Determine the [x, y] coordinate at the center of the cell enclosing the given text.  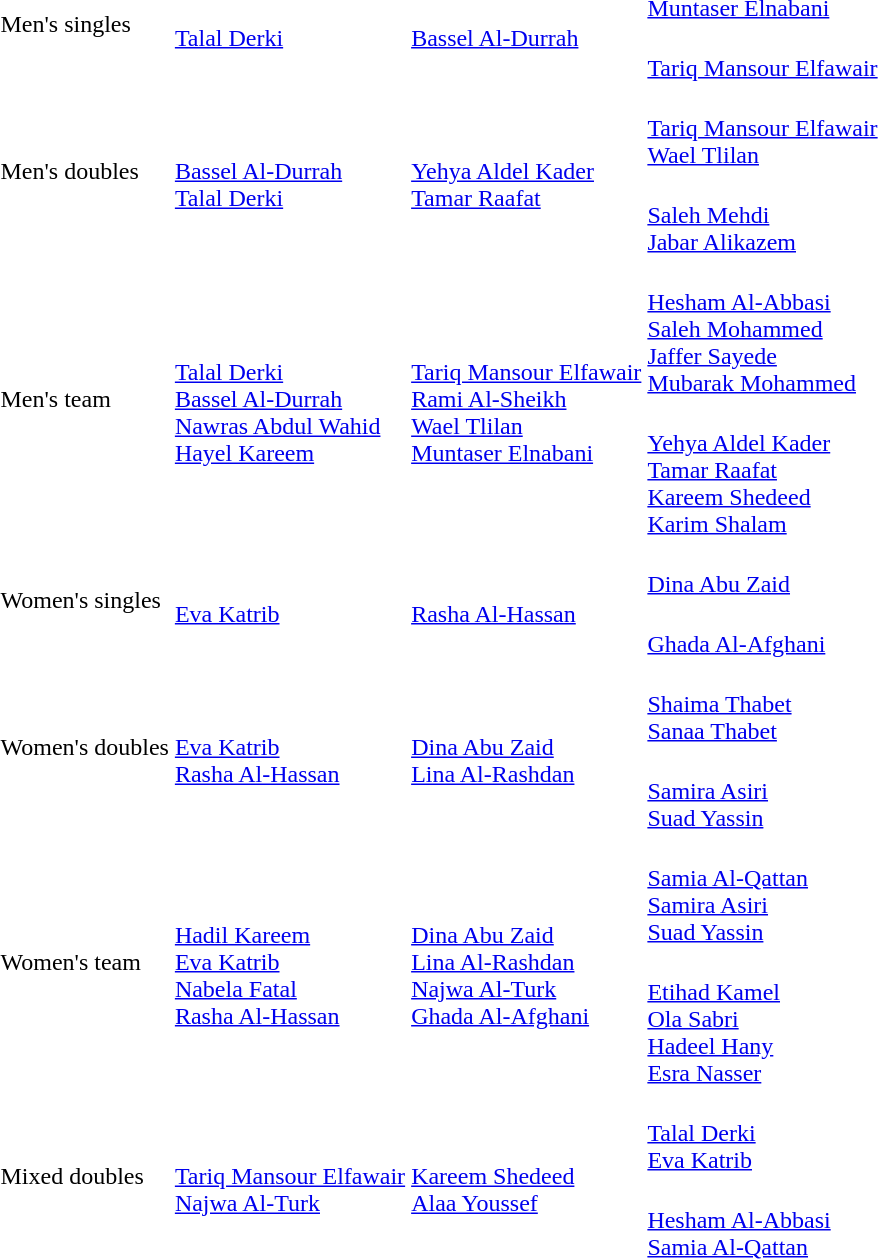
Dina Abu ZaidLina Al-RashdanNajwa Al-TurkGhada Al-Afghani [526, 962]
Talal DerkiBassel Al-DurrahNawras Abdul WahidHayel Kareem [290, 400]
Rasha Al-Hassan [526, 600]
Yehya Aldel KaderTamar Raafat [526, 172]
Tariq Mansour ElfawairRami Al-SheikhWael TlilanMuntaser Elnabani [526, 400]
Dina Abu ZaidLina Al-Rashdan [526, 748]
Eva Katrib [290, 600]
Bassel Al-DurrahTalal Derki [290, 172]
Eva KatribRasha Al-Hassan [290, 748]
Hadil KareemEva KatribNabela FatalRasha Al-Hassan [290, 962]
